Determine the [x, y] coordinate at the center of the cell enclosing the given text.  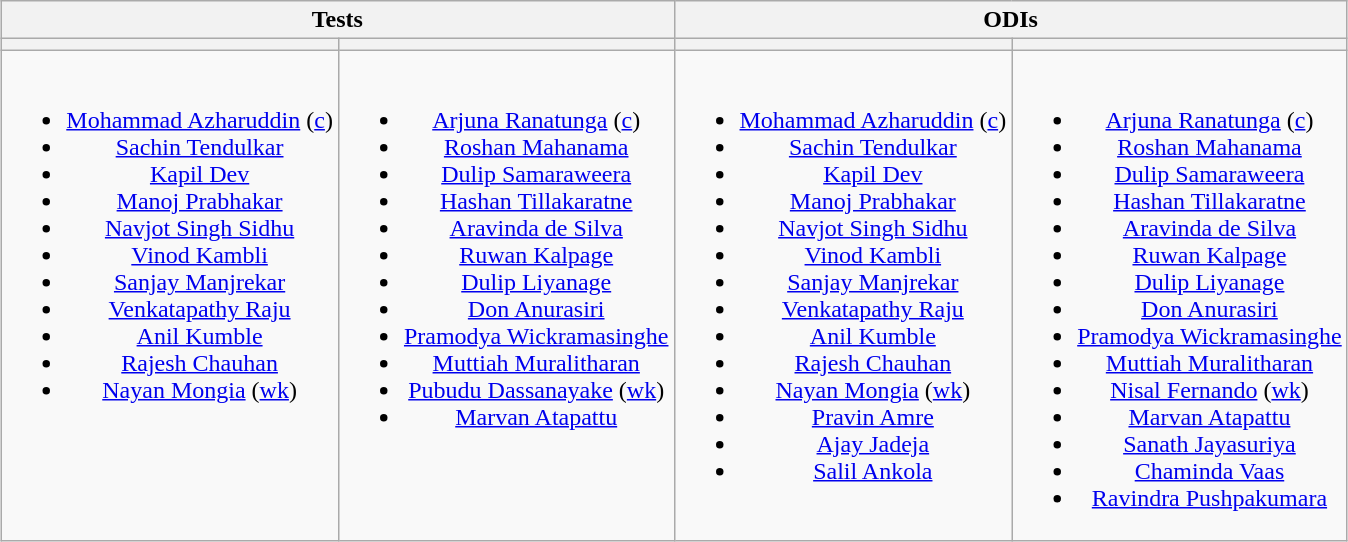
Tests [338, 20]
ODIs [1010, 20]
